Return the (x, y) coordinate for the center point of the cell that contains the specified text.  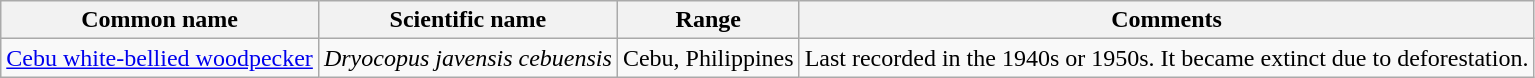
Cebu, Philippines (708, 58)
Scientific name (468, 20)
Common name (160, 20)
Cebu white-bellied woodpecker (160, 58)
Last recorded in the 1940s or 1950s. It became extinct due to deforestation. (1166, 58)
Range (708, 20)
Comments (1166, 20)
Dryocopus javensis cebuensis (468, 58)
